Find where the given text appears and provide that cell's center as [X, Y] coordinate. 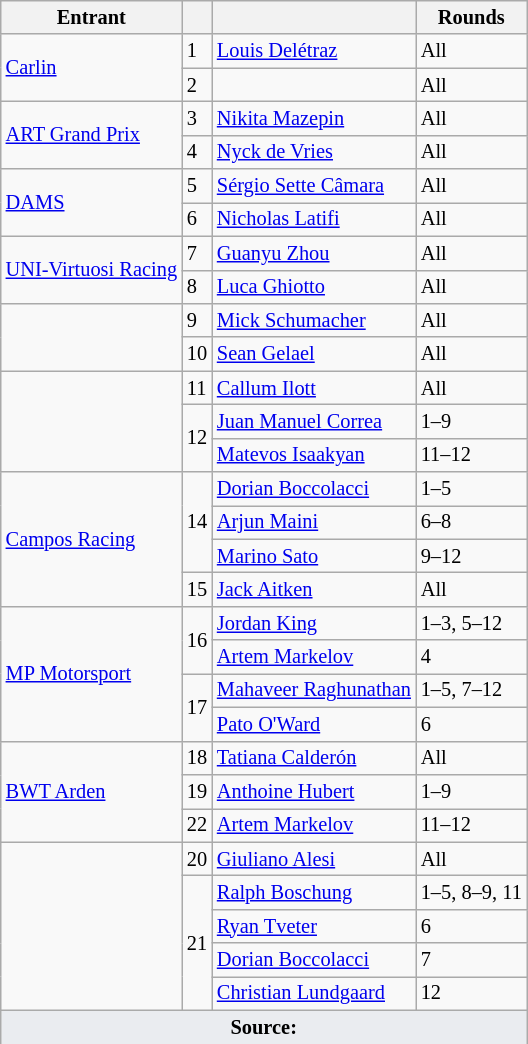
22 [197, 825]
Jordan King [314, 623]
Juan Manuel Correa [314, 421]
10 [197, 354]
Entrant [92, 17]
17 [197, 706]
Anthoine Hubert [314, 791]
Mick Schumacher [314, 320]
18 [197, 758]
UNI-Virtuosi Racing [92, 270]
Tatiana Calderón [314, 758]
MP Motorsport [92, 674]
Sérgio Sette Câmara [314, 186]
6–8 [472, 522]
Giuliano Alesi [314, 859]
ART Grand Prix [92, 134]
19 [197, 791]
3 [197, 118]
16 [197, 640]
Jack Aitken [314, 589]
Guanyu Zhou [314, 253]
Ralph Boschung [314, 892]
1–3, 5–12 [472, 623]
Mahaveer Raghunathan [314, 690]
Sean Gelael [314, 354]
Luca Ghiotto [314, 287]
Carlin [92, 68]
Nicholas Latifi [314, 219]
5 [197, 186]
Rounds [472, 17]
Christian Lundgaard [314, 993]
Ryan Tveter [314, 926]
11 [197, 388]
2 [197, 85]
Louis Delétraz [314, 51]
20 [197, 859]
14 [197, 522]
1 [197, 51]
Nyck de Vries [314, 152]
Nikita Mazepin [314, 118]
Callum Ilott [314, 388]
9 [197, 320]
Marino Sato [314, 556]
1–5, 7–12 [472, 690]
Source: [264, 1027]
Matevos Isaakyan [314, 455]
9–12 [472, 556]
BWT Arden [92, 792]
Campos Racing [92, 540]
1–5, 8–9, 11 [472, 892]
DAMS [92, 202]
8 [197, 287]
Arjun Maini [314, 522]
21 [197, 942]
15 [197, 589]
Pato O'Ward [314, 724]
1–5 [472, 489]
